Output the (x, y) coordinate of the center of the cell containing the given text.  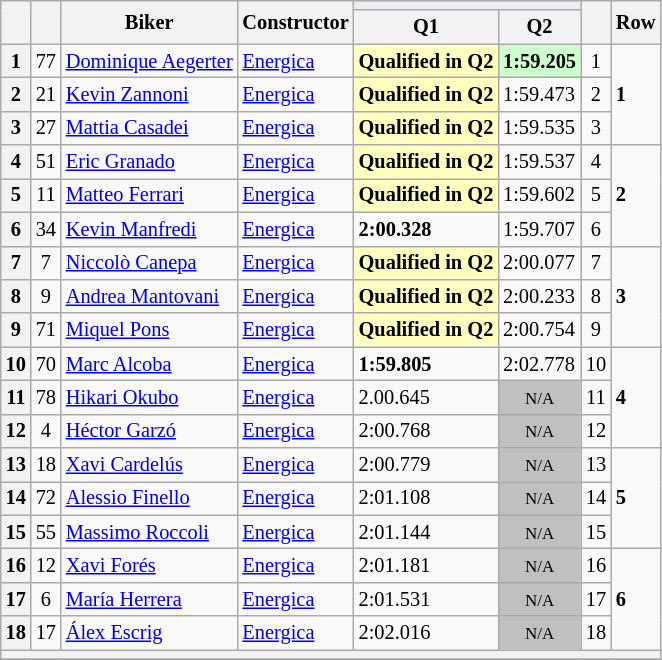
2:02.016 (426, 633)
Constructor (296, 22)
Massimo Roccoli (150, 532)
51 (46, 162)
2:00.768 (426, 431)
Alessio Finello (150, 498)
Q2 (540, 27)
Kevin Zannoni (150, 94)
1:59.473 (540, 94)
Héctor Garzó (150, 431)
Álex Escrig (150, 633)
2:00.328 (426, 229)
2:01.144 (426, 532)
1:59.602 (540, 195)
Q1 (426, 27)
2:01.108 (426, 498)
27 (46, 128)
71 (46, 330)
Marc Alcoba (150, 364)
Xavi Cardelús (150, 465)
77 (46, 61)
Hikari Okubo (150, 397)
2:00.233 (540, 296)
Mattia Casadei (150, 128)
Biker (150, 22)
1:59.535 (540, 128)
Matteo Ferrari (150, 195)
Niccolò Canepa (150, 263)
55 (46, 532)
Andrea Mantovani (150, 296)
2:00.077 (540, 263)
2:00.754 (540, 330)
Xavi Forés (150, 565)
78 (46, 397)
Kevin Manfredi (150, 229)
Dominique Aegerter (150, 61)
1:59.537 (540, 162)
2:00.779 (426, 465)
2:01.181 (426, 565)
Row (636, 22)
María Herrera (150, 599)
2:01.531 (426, 599)
2.00.645 (426, 397)
2:02.778 (540, 364)
72 (46, 498)
1:59.805 (426, 364)
70 (46, 364)
Miquel Pons (150, 330)
34 (46, 229)
1:59.205 (540, 61)
1:59.707 (540, 229)
Eric Granado (150, 162)
21 (46, 94)
